Extract the [X, Y] coordinate from the center of the cell holding the provided text.  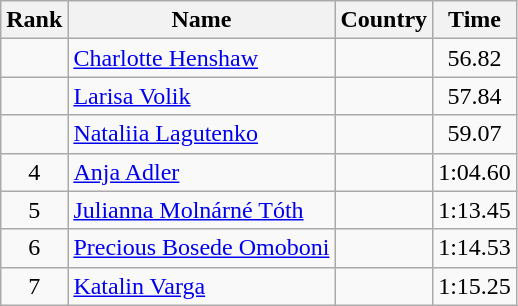
5 [34, 210]
Country [384, 20]
Julianna Molnárné Tóth [202, 210]
Rank [34, 20]
56.82 [475, 58]
59.07 [475, 134]
57.84 [475, 96]
Precious Bosede Omoboni [202, 248]
1:15.25 [475, 286]
Name [202, 20]
Larisa Volik [202, 96]
Katalin Varga [202, 286]
Nataliia Lagutenko [202, 134]
4 [34, 172]
1:04.60 [475, 172]
Time [475, 20]
7 [34, 286]
Charlotte Henshaw [202, 58]
6 [34, 248]
1:14.53 [475, 248]
Anja Adler [202, 172]
1:13.45 [475, 210]
